Find where the given text appears and provide that cell's center as (x, y) coordinate. 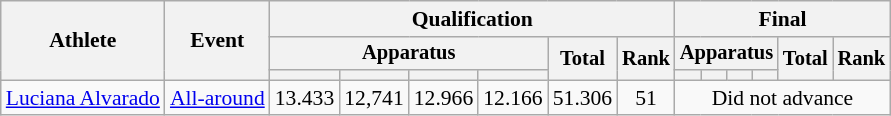
Final (782, 19)
Luciana Alvarado (83, 98)
12.966 (444, 98)
Event (218, 40)
Qualification (472, 19)
13.433 (304, 98)
Did not advance (782, 98)
12,741 (374, 98)
51 (646, 98)
All-around (218, 98)
Athlete (83, 40)
12.166 (512, 98)
51.306 (582, 98)
